Pinpoint the cell where the given text exists, returning its (x, y) midpoint coordinate. 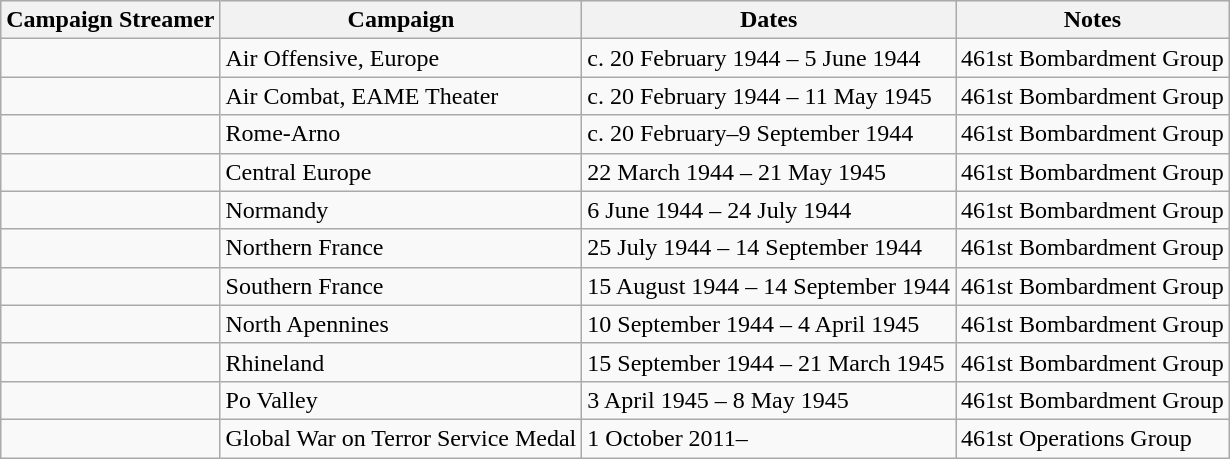
Central Europe (401, 172)
c. 20 February–9 September 1944 (769, 134)
Rome-Arno (401, 134)
Global War on Terror Service Medal (401, 438)
461st Operations Group (1093, 438)
15 September 1944 – 21 March 1945 (769, 362)
22 March 1944 – 21 May 1945 (769, 172)
10 September 1944 – 4 April 1945 (769, 324)
c. 20 February 1944 – 11 May 1945 (769, 96)
Air Offensive, Europe (401, 58)
Notes (1093, 20)
Rhineland (401, 362)
Po Valley (401, 400)
Northern France (401, 248)
15 August 1944 – 14 September 1944 (769, 286)
Southern France (401, 286)
3 April 1945 – 8 May 1945 (769, 400)
North Apennines (401, 324)
Dates (769, 20)
Campaign (401, 20)
c. 20 February 1944 – 5 June 1944 (769, 58)
Air Combat, EAME Theater (401, 96)
6 June 1944 – 24 July 1944 (769, 210)
Campaign Streamer (110, 20)
Normandy (401, 210)
25 July 1944 – 14 September 1944 (769, 248)
1 October 2011– (769, 438)
